Search for the cell housing the specified text and yield its [x, y] center coordinate. 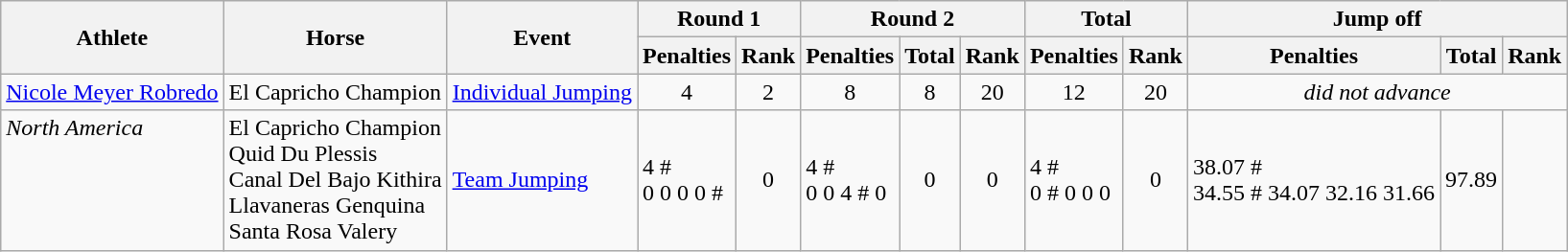
Jump off [1377, 19]
Nicole Meyer Robredo [112, 92]
97.89 [1471, 180]
4 #0 # 0 0 0 [1074, 180]
Team Jumping [542, 180]
North America [112, 180]
El Capricho ChampionQuid Du PlessisCanal Del Bajo KithiraLlavaneras GenquinaSanta Rosa Valery [336, 180]
did not advance [1377, 92]
Horse [336, 37]
4 [687, 92]
Round 2 [913, 19]
El Capricho Champion [336, 92]
4 #0 0 0 0 # [687, 180]
Athlete [112, 37]
Individual Jumping [542, 92]
2 [769, 92]
12 [1074, 92]
Round 1 [718, 19]
Event [542, 37]
4 #0 0 4 # 0 [850, 180]
38.07 #34.55 # 34.07 32.16 31.66 [1314, 180]
